Pinpoint the cell where the given text exists, returning its (x, y) midpoint coordinate. 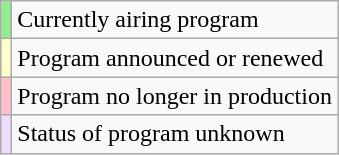
Status of program unknown (175, 134)
Program no longer in production (175, 96)
Program announced or renewed (175, 58)
Currently airing program (175, 20)
